Determine the [x, y] coordinate at the center of the cell enclosing the given text.  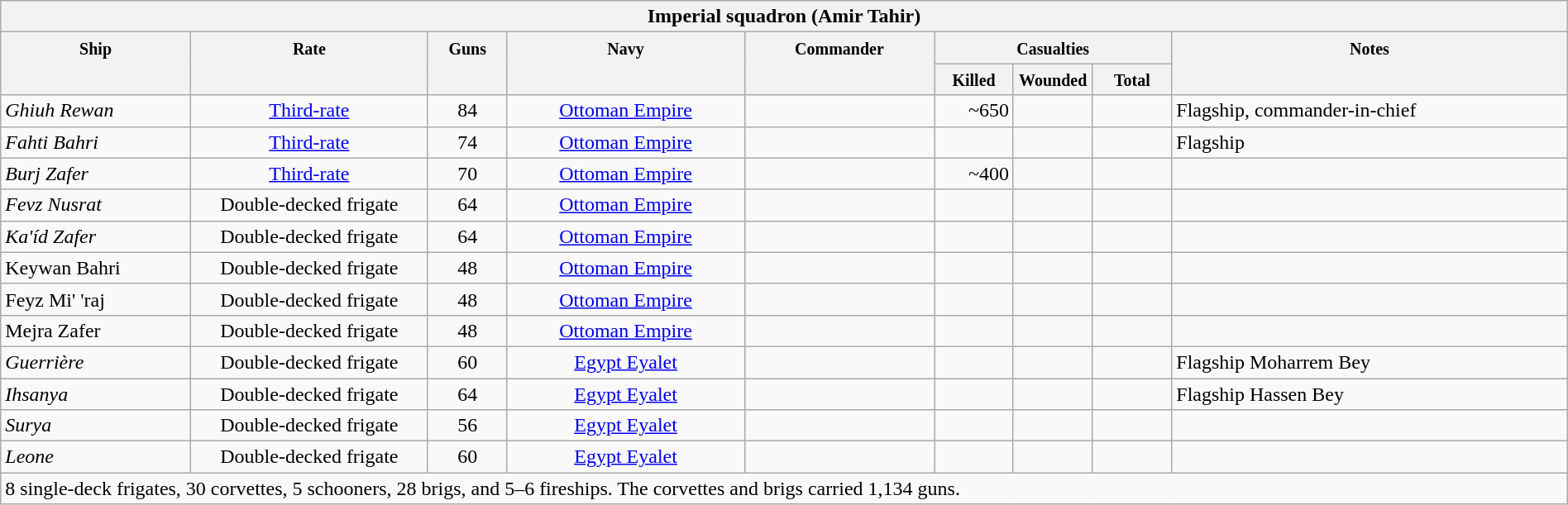
Flagship Moharrem Bey [1370, 362]
~650 [974, 111]
Notes [1370, 64]
~400 [974, 174]
Mejra Zafer [96, 331]
Surya [96, 426]
70 [467, 174]
Flagship Hassen Bey [1370, 394]
Fahti Bahri [96, 142]
Ghiuh Rewan [96, 111]
Guns [467, 64]
Commander [839, 64]
Burj Zafer [96, 174]
8 single-deck frigates, 30 corvettes, 5 schooners, 28 brigs, and 5–6 fireships. The corvettes and brigs carried 1,134 guns. [784, 488]
Ka'íd Zafer [96, 236]
Keywan Bahri [96, 268]
Ihsanya [96, 394]
Navy [625, 64]
Fevz Nusrat [96, 205]
Killed [974, 79]
Casualties [1054, 48]
Leone [96, 457]
Flagship, commander-in-chief [1370, 111]
Wounded [1053, 79]
Ship [96, 64]
Feyz Mi' 'raj [96, 299]
Rate [309, 64]
Total [1132, 79]
Flagship [1370, 142]
Guerrière [96, 362]
84 [467, 111]
56 [467, 426]
Imperial squadron (Amir Tahir) [784, 17]
74 [467, 142]
